For the text-containing cell, return its midpoint in (x, y) coordinate format. 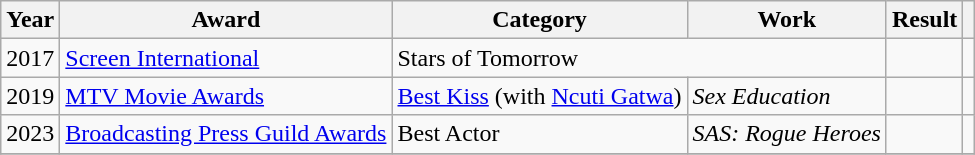
Stars of Tomorrow (640, 58)
Award (226, 20)
2019 (30, 96)
Broadcasting Press Guild Awards (226, 134)
Screen International (226, 58)
SAS: Rogue Heroes (786, 134)
Category (540, 20)
Sex Education (786, 96)
Best Kiss (with Ncuti Gatwa) (540, 96)
Year (30, 20)
MTV Movie Awards (226, 96)
2023 (30, 134)
2017 (30, 58)
Work (786, 20)
Best Actor (540, 134)
Result (924, 20)
